From the cell containing the given text, extract its center point as (x, y) coordinate. 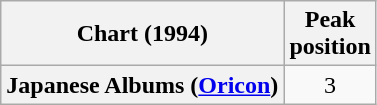
Japanese Albums (Oricon) (142, 85)
3 (330, 85)
Peak position (330, 34)
Chart (1994) (142, 34)
